Locate the cell with the specified text and output its (x, y) center coordinate. 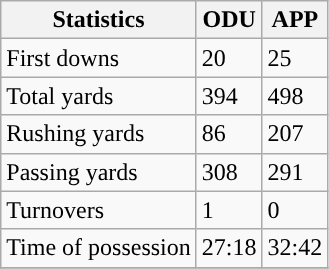
394 (229, 96)
Total yards (99, 96)
27:18 (229, 248)
308 (229, 172)
291 (295, 172)
Time of possession (99, 248)
498 (295, 96)
0 (295, 210)
207 (295, 134)
32:42 (295, 248)
1 (229, 210)
Statistics (99, 20)
Rushing yards (99, 134)
APP (295, 20)
Passing yards (99, 172)
ODU (229, 20)
86 (229, 134)
First downs (99, 58)
25 (295, 58)
20 (229, 58)
Turnovers (99, 210)
